Locate the cell with the specified text and output its [x, y] center coordinate. 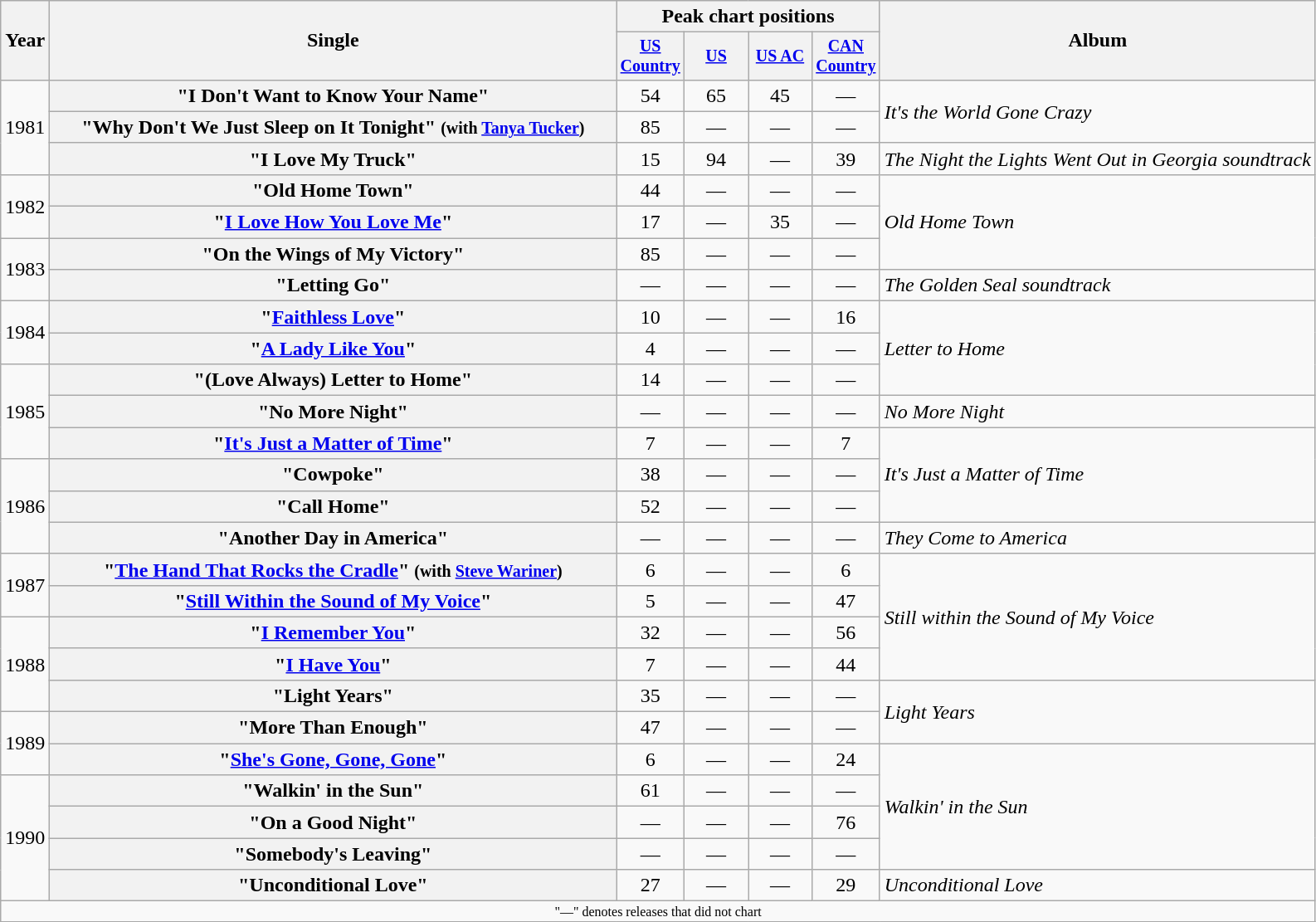
"I Don't Want to Know Your Name" [334, 95]
56 [846, 632]
Old Home Town [1097, 222]
"Another Day in America" [334, 538]
"She's Gone, Gone, Gone" [334, 759]
"No More Night" [334, 412]
It's Just a Matter of Time [1097, 475]
"Why Don't We Just Sleep on It Tonight" (with Tanya Tucker) [334, 127]
17 [651, 222]
"It's Just a Matter of Time" [334, 443]
"Faithless Love" [334, 317]
16 [846, 317]
They Come to America [1097, 538]
"The Hand That Rocks the Cradle" (with Steve Wariner) [334, 569]
The Golden Seal soundtrack [1097, 285]
"Cowpoke" [334, 475]
Peak chart positions [748, 17]
"(Love Always) Letter to Home" [334, 380]
76 [846, 822]
"Unconditional Love" [334, 885]
"I Have You" [334, 664]
Unconditional Love [1097, 885]
"On the Wings of My Victory" [334, 254]
52 [651, 506]
15 [651, 159]
Album [1097, 41]
Walkin' in the Sun [1097, 807]
US Country [651, 56]
Single [334, 41]
94 [717, 159]
1989 [25, 744]
"I Love How You Love Me" [334, 222]
It's the World Gone Crazy [1097, 111]
5 [651, 601]
"Call Home" [334, 506]
10 [651, 317]
14 [651, 380]
US [717, 56]
54 [651, 95]
Year [25, 41]
"Old Home Town" [334, 190]
Light Years [1097, 711]
The Night the Lights Went Out in Georgia soundtrack [1097, 159]
1981 [25, 127]
39 [846, 159]
1988 [25, 664]
24 [846, 759]
1985 [25, 412]
"Light Years" [334, 695]
"More Than Enough" [334, 728]
1983 [25, 270]
4 [651, 349]
38 [651, 475]
Letter to Home [1097, 349]
27 [651, 885]
"A Lady Like You" [334, 349]
"On a Good Night" [334, 822]
"I Love My Truck" [334, 159]
1990 [25, 838]
45 [780, 95]
32 [651, 632]
1982 [25, 206]
"Still Within the Sound of My Voice" [334, 601]
"—" denotes releases that did not chart [659, 911]
1987 [25, 585]
61 [651, 791]
1986 [25, 506]
"Letting Go" [334, 285]
"Walkin' in the Sun" [334, 791]
"I Remember You" [334, 632]
29 [846, 885]
CAN Country [846, 56]
Still within the Sound of My Voice [1097, 617]
"Somebody's Leaving" [334, 854]
65 [717, 95]
1984 [25, 333]
US AC [780, 56]
No More Night [1097, 412]
